Find where the given text appears and provide that cell's center as [x, y] coordinate. 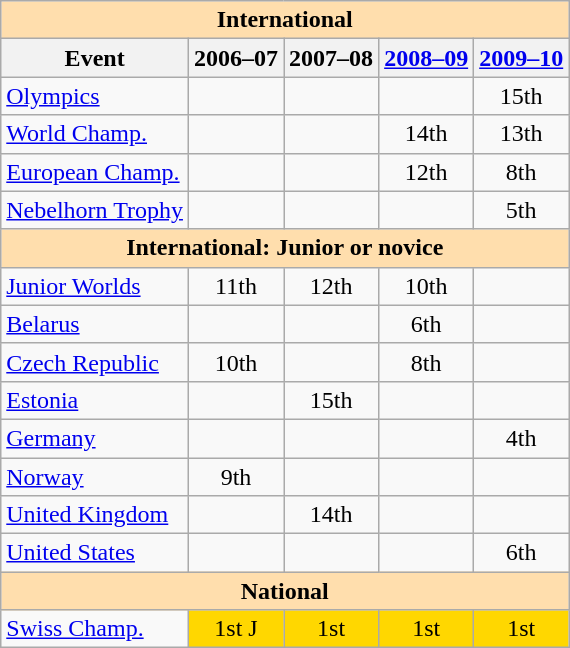
4th [522, 438]
Event [95, 58]
International: Junior or novice [285, 248]
Nebelhorn Trophy [95, 210]
Olympics [95, 96]
Germany [95, 438]
11th [236, 286]
International [285, 20]
Czech Republic [95, 362]
2007–08 [332, 58]
National [285, 591]
5th [522, 210]
Estonia [95, 400]
World Champ. [95, 134]
Swiss Champ. [95, 629]
Junior Worlds [95, 286]
2006–07 [236, 58]
European Champ. [95, 172]
1st J [236, 629]
13th [522, 134]
Belarus [95, 324]
Norway [95, 477]
2009–10 [522, 58]
United States [95, 553]
2008–09 [426, 58]
United Kingdom [95, 515]
9th [236, 477]
